Return the [X, Y] coordinate for the center point of the cell that contains the specified text.  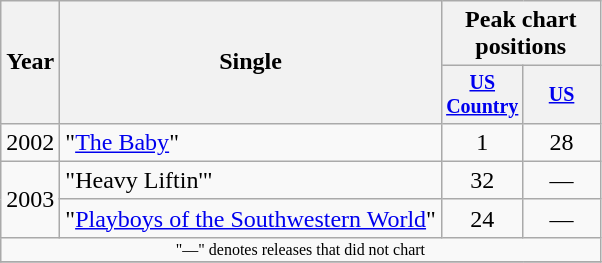
Year [30, 62]
US [562, 94]
"Heavy Liftin'" [251, 180]
24 [482, 218]
"—" denotes releases that did not chart [300, 249]
US Country [482, 94]
28 [562, 142]
2002 [30, 142]
"Playboys of the Southwestern World" [251, 218]
Single [251, 62]
1 [482, 142]
Peak chartpositions [520, 34]
32 [482, 180]
2003 [30, 199]
"The Baby" [251, 142]
